Locate the cell with the specified text and output its [X, Y] center coordinate. 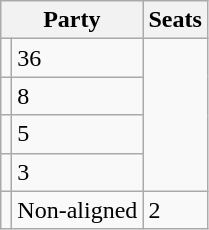
3 [78, 172]
8 [78, 96]
Seats [175, 20]
36 [78, 58]
Party [72, 20]
Non-aligned [78, 210]
5 [78, 134]
2 [175, 210]
